Return [X, Y] of the center of cell containing provided text 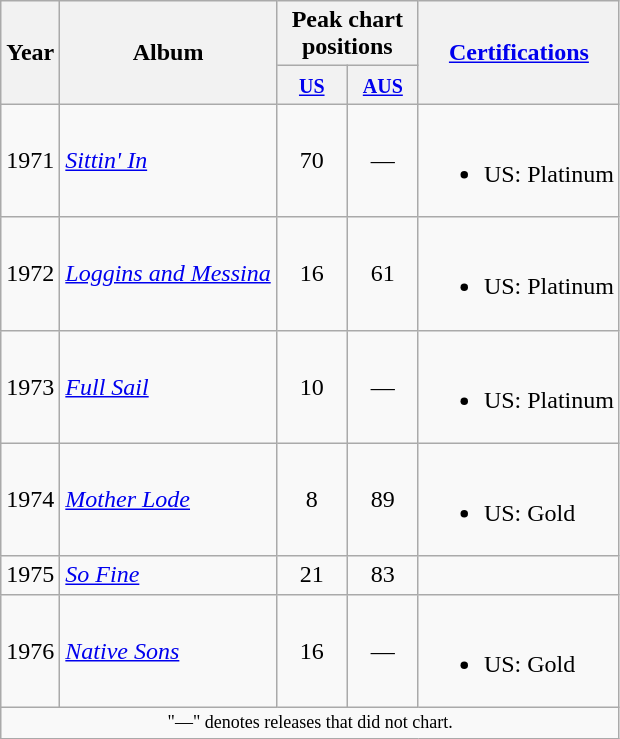
Native Sons [168, 650]
1973 [30, 386]
US [312, 85]
So Fine [168, 575]
Loggins and Messina [168, 274]
10 [312, 386]
1976 [30, 650]
Year [30, 52]
Peak chart positions [347, 34]
"—" denotes releases that did not chart. [310, 722]
1974 [30, 500]
89 [382, 500]
61 [382, 274]
1972 [30, 274]
1971 [30, 160]
21 [312, 575]
Mother Lode [168, 500]
Full Sail [168, 386]
70 [312, 160]
AUS [382, 85]
8 [312, 500]
83 [382, 575]
Certifications [518, 52]
Album [168, 52]
1975 [30, 575]
Sittin' In [168, 160]
